Capture the cell that displays the provided text and extract its [x, y] central coordinate. 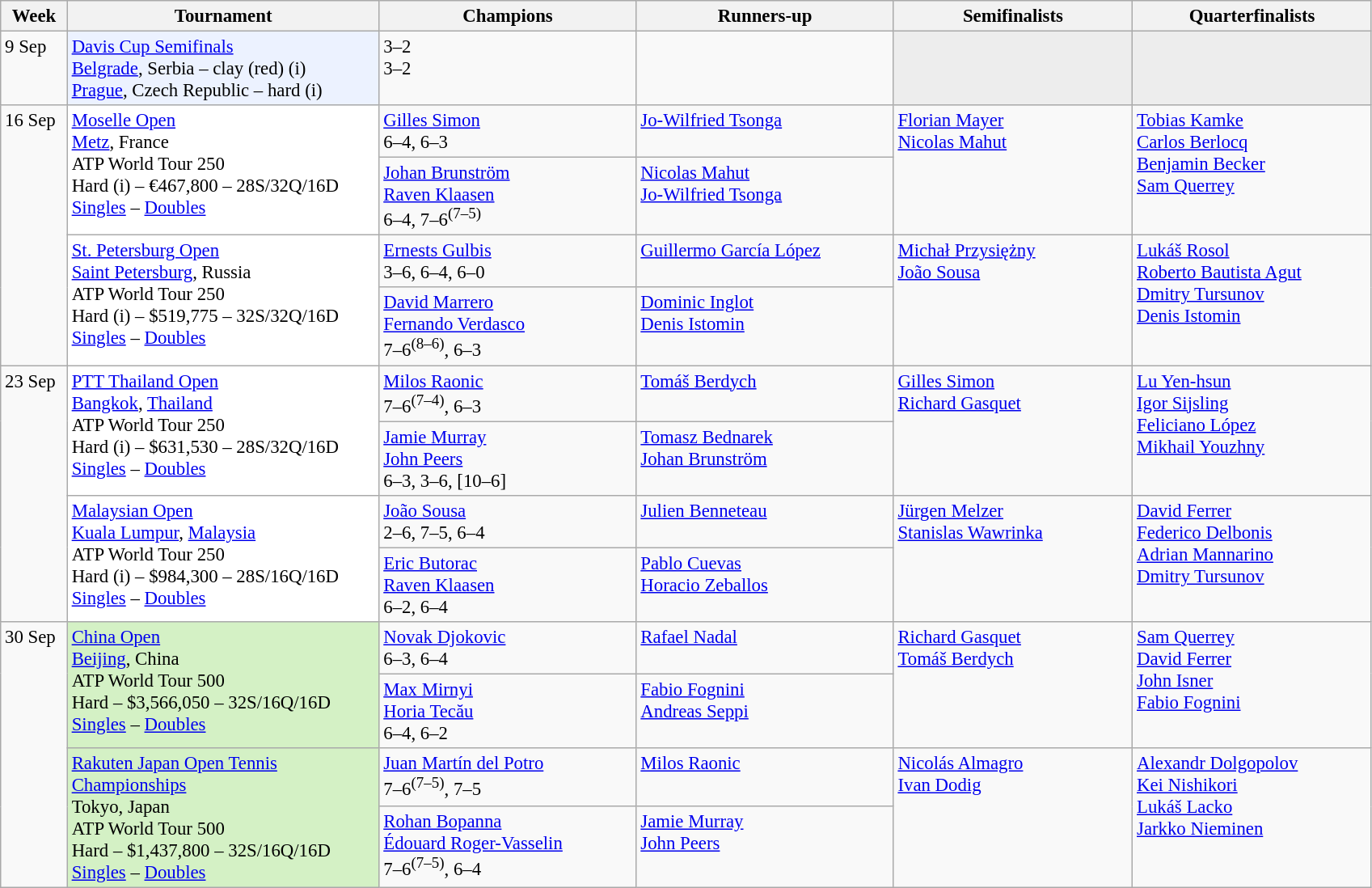
Florian Mayer Nicolas Mahut [1013, 170]
Jamie Murray John Peers [765, 847]
Johan Brunström Raven Klaasen6–4, 7–6(7–5) [508, 197]
St. Petersburg Open Saint Petersburg, RussiaATP World Tour 250Hard (i) – $519,775 – 32S/32Q/16DSingles – Doubles [223, 301]
Alexandr Dolgopolov Kei Nishikori Lukáš Lacko Jarkko Nieminen [1252, 818]
Gilles Simon6–4, 6–3 [508, 131]
Rafael Nadal [765, 649]
Tomáš Berdych [765, 393]
David Marrero Fernando Verdasco7–6(8–6), 6–3 [508, 327]
Nicolás Almagro Ivan Dodig [1013, 818]
Fabio Fognini Andreas Seppi [765, 711]
Week [34, 16]
Michał Przysiężny João Sousa [1013, 301]
Moselle Open Metz, FranceATP World Tour 250Hard (i) – €467,800 – 28S/32Q/16DSingles – Doubles [223, 170]
Runners-up [765, 16]
China Open Beijing, ChinaATP World Tour 500Hard – $3,566,050 – 32S/16Q/16DSingles – Doubles [223, 685]
Novak Djokovic6–3, 6–4 [508, 649]
Malaysian Open Kuala Lumpur, MalaysiaATP World Tour 250Hard (i) – $984,300 – 28S/16Q/16DSingles – Doubles [223, 558]
João Sousa2–6, 7–5, 6–4 [508, 521]
Jürgen Melzer Stanislas Wawrinka [1013, 558]
Tomasz Bednarek Johan Brunström [765, 459]
Eric Butorac Raven Klaasen6–2, 6–4 [508, 585]
Max Mirnyi Horia Tecău6–4, 6–2 [508, 711]
30 Sep [34, 755]
Dominic Inglot Denis Istomin [765, 327]
Juan Martín del Potro7–6(7–5), 7–5 [508, 777]
PTT Thailand Open Bangkok, ThailandATP World Tour 250Hard (i) – $631,530 – 28S/32Q/16DSingles – Doubles [223, 430]
Jamie Murray John Peers6–3, 3–6, [10–6] [508, 459]
Sam Querrey David Ferrer John Isner Fabio Fognini [1252, 685]
Rakuten Japan Open Tennis Championships Tokyo, JapanATP World Tour 500Hard – $1,437,800 – 32S/16Q/16DSingles – Doubles [223, 818]
Lu Yen-hsun Igor Sijsling Feliciano López Mikhail Youzhny [1252, 430]
David Ferrer Federico Delbonis Adrian Mannarino Dmitry Tursunov [1252, 558]
23 Sep [34, 493]
Semifinalists [1013, 16]
Ernests Gulbis3–6, 6–4, 6–0 [508, 262]
Gilles Simon Richard Gasquet [1013, 430]
Julien Benneteau [765, 521]
Tournament [223, 16]
Guillermo García López [765, 262]
Milos Raonic [765, 777]
Milos Raonic7–6(7–4), 6–3 [508, 393]
Lukáš Rosol Roberto Bautista Agut Dmitry Tursunov Denis Istomin [1252, 301]
Champions [508, 16]
Richard Gasquet Tomáš Berdych [1013, 685]
3–2 3–2 [508, 69]
Nicolas Mahut Jo-Wilfried Tsonga [765, 197]
Pablo Cuevas Horacio Zeballos [765, 585]
Tobias Kamke Carlos Berlocq Benjamin Becker Sam Querrey [1252, 170]
Rohan Bopanna Édouard Roger-Vasselin7–6(7–5), 6–4 [508, 847]
Jo-Wilfried Tsonga [765, 131]
Davis Cup Semifinals Belgrade, Serbia – clay (red) (i) Prague, Czech Republic – hard (i) [223, 69]
Quarterfinalists [1252, 16]
16 Sep [34, 235]
9 Sep [34, 69]
